For the text-containing cell, return its midpoint in [X, Y] coordinate format. 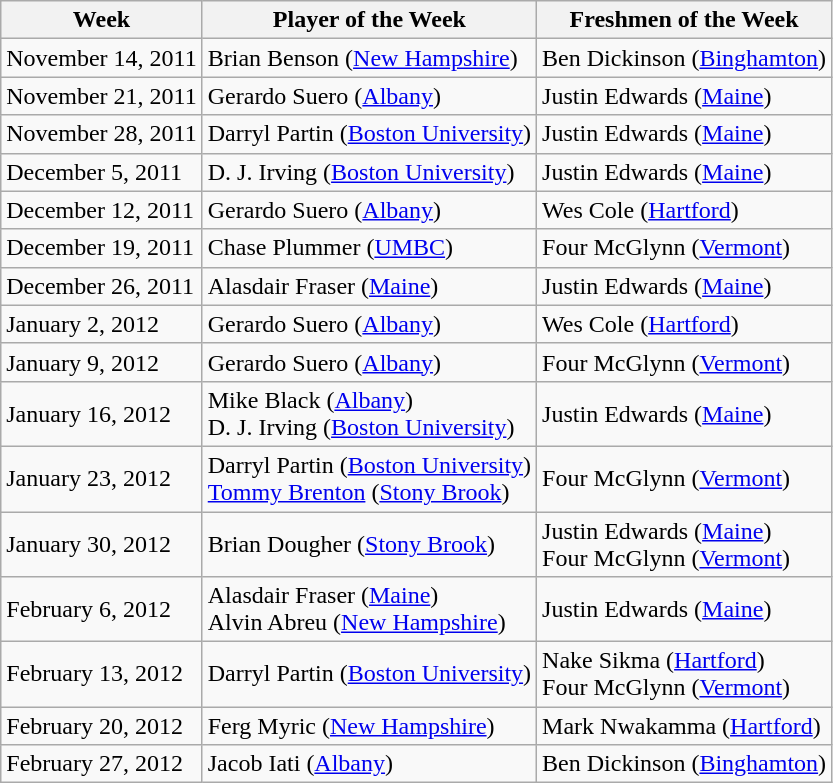
November 21, 2011 [102, 96]
D. J. Irving (Boston University) [369, 172]
Brian Benson (New Hampshire) [369, 58]
Alasdair Fraser (Maine) [369, 286]
Freshmen of the Week [684, 20]
January 9, 2012 [102, 362]
Nake Sikma (Hartford)Four McGlynn (Vermont) [684, 674]
January 30, 2012 [102, 544]
Ferg Myric (New Hampshire) [369, 726]
Mark Nwakamma (Hartford) [684, 726]
December 19, 2011 [102, 248]
February 27, 2012 [102, 764]
Brian Dougher (Stony Brook) [369, 544]
Week [102, 20]
Player of the Week [369, 20]
November 14, 2011 [102, 58]
Mike Black (Albany)D. J. Irving (Boston University) [369, 414]
Jacob Iati (Albany) [369, 764]
December 26, 2011 [102, 286]
November 28, 2011 [102, 134]
February 6, 2012 [102, 610]
February 13, 2012 [102, 674]
January 23, 2012 [102, 478]
December 5, 2011 [102, 172]
Darryl Partin (Boston University)Tommy Brenton (Stony Brook) [369, 478]
December 12, 2011 [102, 210]
Justin Edwards (Maine)Four McGlynn (Vermont) [684, 544]
February 20, 2012 [102, 726]
Alasdair Fraser (Maine)Alvin Abreu (New Hampshire) [369, 610]
Chase Plummer (UMBC) [369, 248]
January 2, 2012 [102, 324]
January 16, 2012 [102, 414]
